Return the [x, y] coordinate for the center point of the cell that contains the specified text.  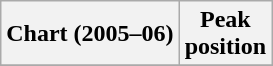
Chart (2005–06) [90, 34]
Peakposition [225, 34]
